Return the (x, y) coordinate for the center point of the cell that contains the specified text.  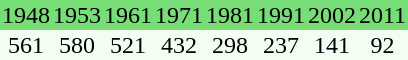
1991 (280, 15)
521 (128, 45)
1981 (230, 15)
237 (280, 45)
141 (332, 45)
432 (178, 45)
92 (382, 45)
561 (26, 45)
1953 (76, 15)
1961 (128, 15)
2011 (382, 15)
580 (76, 45)
1948 (26, 15)
2002 (332, 15)
298 (230, 45)
1971 (178, 15)
